Provide the (x, y) coordinate of the cell's center where the given text is located.  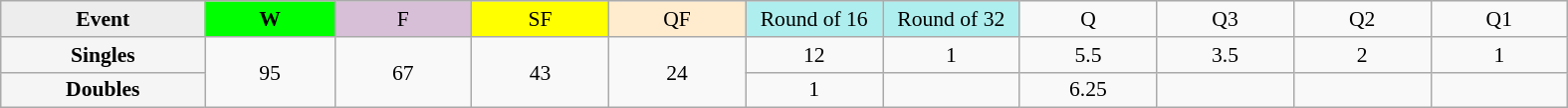
67 (403, 72)
Round of 32 (951, 19)
5.5 (1088, 55)
Doubles (104, 90)
24 (677, 72)
SF (541, 19)
Q3 (1226, 19)
12 (814, 55)
3.5 (1226, 55)
95 (270, 72)
6.25 (1088, 90)
W (270, 19)
43 (541, 72)
Q (1088, 19)
2 (1362, 55)
Q1 (1499, 19)
Round of 16 (814, 19)
Event (104, 19)
Singles (104, 55)
F (403, 19)
Q2 (1362, 19)
QF (677, 19)
